Extract the [X, Y] coordinate from the center of the cell holding the provided text.  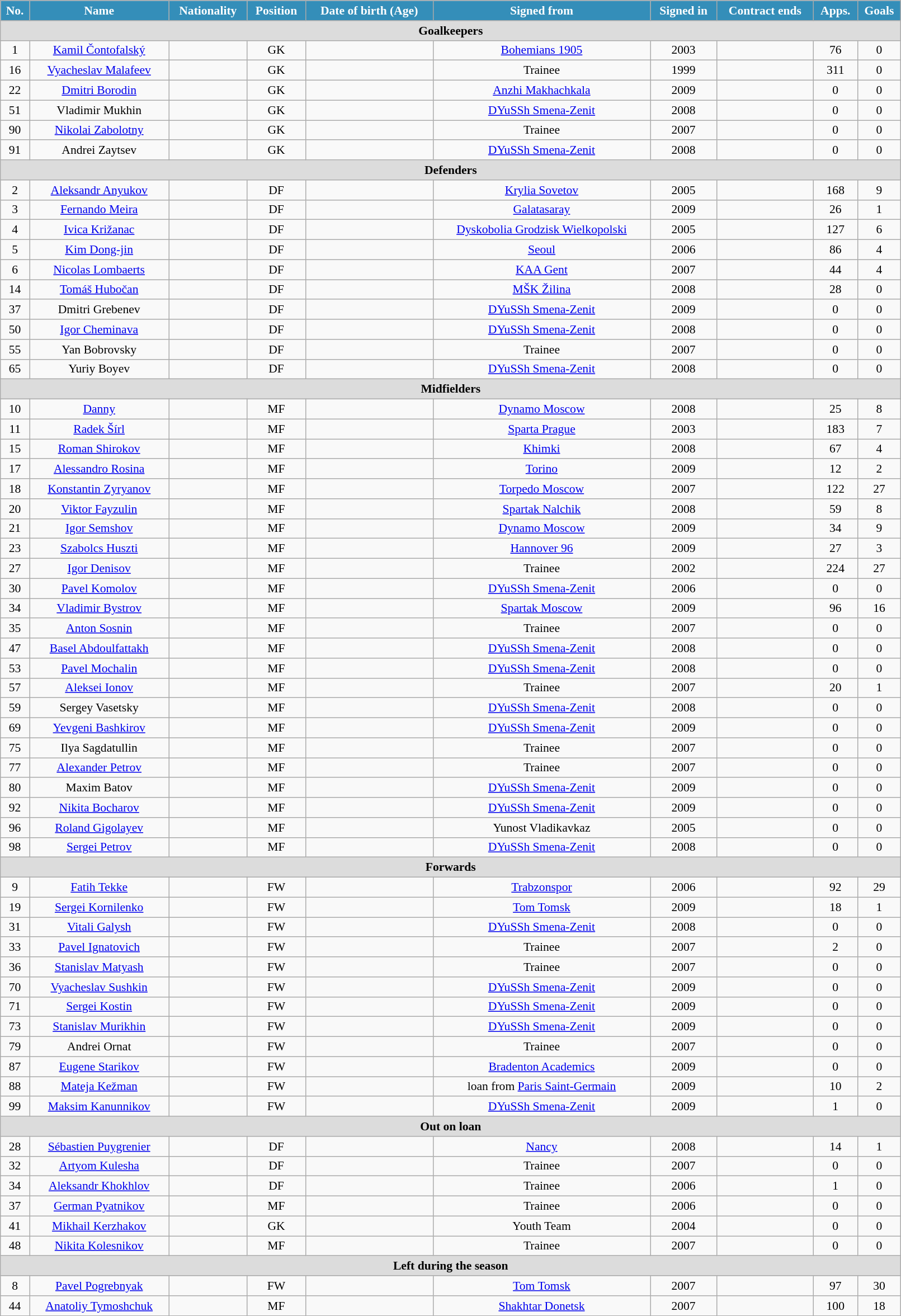
Aleksei Ionov [98, 688]
Forwards [451, 867]
Pavel Ignatovich [98, 947]
Krylia Sovetov [541, 190]
53 [15, 668]
Danny [98, 409]
Artyom Kulesha [98, 1166]
15 [15, 449]
Sergei Kostin [98, 1007]
Sergei Kornilenko [98, 907]
Kamil Čontofalský [98, 50]
Yevgeni Bashkirov [98, 728]
Dmitri Borodin [98, 91]
Mateja Kežman [98, 1087]
Signed from [541, 11]
No. [15, 11]
Defenders [451, 170]
90 [15, 130]
Vladimir Mukhin [98, 110]
36 [15, 967]
122 [836, 489]
183 [836, 429]
Goals [879, 11]
31 [15, 927]
Maksim Kanunnikov [98, 1107]
Igor Denisov [98, 569]
73 [15, 1027]
Midfielders [451, 389]
Roland Gigolayev [98, 828]
71 [15, 1007]
Bradenton Academics [541, 1067]
Nationality [208, 11]
5 [15, 250]
Name [98, 11]
100 [836, 1306]
79 [15, 1047]
Alessandro Rosina [98, 469]
48 [15, 1246]
50 [15, 329]
Khimki [541, 449]
25 [836, 409]
Yunost Vladikavkaz [541, 828]
Nikita Kolesnikov [98, 1246]
Mikhail Kerzhakov [98, 1226]
22 [15, 91]
Tomáš Hubočan [98, 290]
77 [15, 768]
17 [15, 469]
Aleksandr Khokhlov [98, 1186]
32 [15, 1166]
67 [836, 449]
Roman Shirokov [98, 449]
87 [15, 1067]
91 [15, 150]
11 [15, 429]
47 [15, 648]
Vitali Galysh [98, 927]
55 [15, 350]
7 [879, 429]
Aleksandr Anyukov [98, 190]
Vyacheslav Sushkin [98, 987]
MŠK Žilina [541, 290]
Ivica Križanac [98, 230]
99 [15, 1107]
Torpedo Moscow [541, 489]
Apps. [836, 11]
Alexander Petrov [98, 768]
2004 [683, 1226]
311 [836, 70]
224 [836, 569]
Viktor Fayzulin [98, 509]
Contract ends [765, 11]
Stanislav Matyash [98, 967]
2002 [683, 569]
Fatih Tekke [98, 888]
Nikita Bocharov [98, 808]
Sergey Vasetsky [98, 708]
Signed in [683, 11]
168 [836, 190]
Date of birth (Age) [369, 11]
Dyskobolia Grodzisk Wielkopolski [541, 230]
Ilya Sagdatullin [98, 748]
Sergei Petrov [98, 847]
Igor Semshov [98, 529]
Stanislav Murikhin [98, 1027]
Eugene Starikov [98, 1067]
19 [15, 907]
Fernando Meira [98, 210]
12 [836, 469]
Dmitri Grebenev [98, 310]
Sébastien Puygrenier [98, 1147]
Radek Šírl [98, 429]
Spartak Nalchik [541, 509]
Kim Dong-jin [98, 250]
26 [836, 210]
Youth Team [541, 1226]
88 [15, 1087]
Pavel Mochalin [98, 668]
29 [879, 888]
75 [15, 748]
Pavel Komolov [98, 588]
German Pyatnikov [98, 1206]
23 [15, 549]
Bohemians 1905 [541, 50]
51 [15, 110]
Shakhtar Donetsk [541, 1306]
Anton Sosnin [98, 629]
Nikolai Zabolotny [98, 130]
41 [15, 1226]
Anzhi Makhachkala [541, 91]
65 [15, 369]
Sparta Prague [541, 429]
Galatasaray [541, 210]
Yan Bobrovsky [98, 350]
57 [15, 688]
1999 [683, 70]
Hannover 96 [541, 549]
80 [15, 788]
98 [15, 847]
Trabzonspor [541, 888]
Andrei Ornat [98, 1047]
Igor Cheminava [98, 329]
Anatoliy Tymoshchuk [98, 1306]
Goalkeepers [451, 31]
Nicolas Lombaerts [98, 270]
Spartak Moscow [541, 609]
Seoul [541, 250]
76 [836, 50]
21 [15, 529]
KAA Gent [541, 270]
Nancy [541, 1147]
35 [15, 629]
loan from Paris Saint-Germain [541, 1087]
Vladimir Bystrov [98, 609]
Basel Abdoulfattakh [98, 648]
97 [836, 1286]
Out on loan [451, 1126]
Konstantin Zyryanov [98, 489]
Maxim Batov [98, 788]
Pavel Pogrebnyak [98, 1286]
Torino [541, 469]
Left during the season [451, 1266]
86 [836, 250]
70 [15, 987]
Position [276, 11]
33 [15, 947]
Yuriy Boyev [98, 369]
127 [836, 230]
69 [15, 728]
Szabolcs Huszti [98, 549]
Andrei Zaytsev [98, 150]
Vyacheslav Malafeev [98, 70]
